Search for the cell housing the specified text and yield its [X, Y] center coordinate. 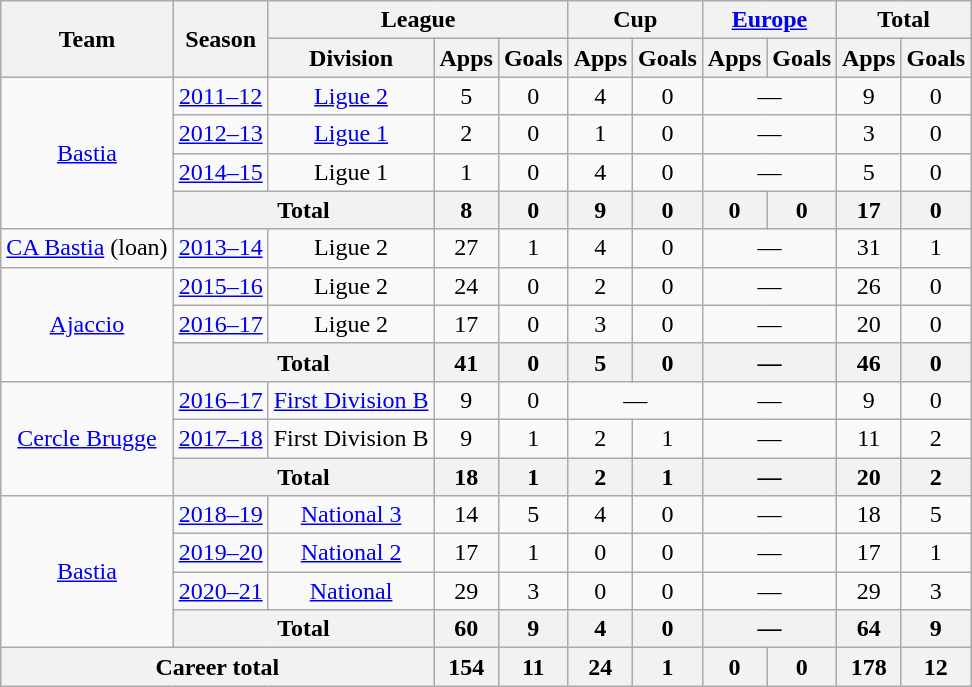
2014–15 [220, 172]
2012–13 [220, 134]
26 [869, 286]
2015–16 [220, 286]
2011–12 [220, 96]
2018–19 [220, 515]
64 [869, 629]
2019–20 [220, 553]
National 2 [351, 553]
Ajaccio [87, 324]
60 [466, 629]
31 [869, 248]
National 3 [351, 515]
Cercle Brugge [87, 438]
CA Bastia (loan) [87, 248]
46 [869, 362]
Season [220, 39]
41 [466, 362]
National [351, 591]
Team [87, 39]
27 [466, 248]
Europe [769, 20]
8 [466, 210]
12 [936, 667]
Cup [635, 20]
2017–18 [220, 438]
178 [869, 667]
154 [466, 667]
2020–21 [220, 591]
14 [466, 515]
League [418, 20]
Division [351, 58]
Career total [218, 667]
2013–14 [220, 248]
